Return (X, Y) of the center of cell containing provided text 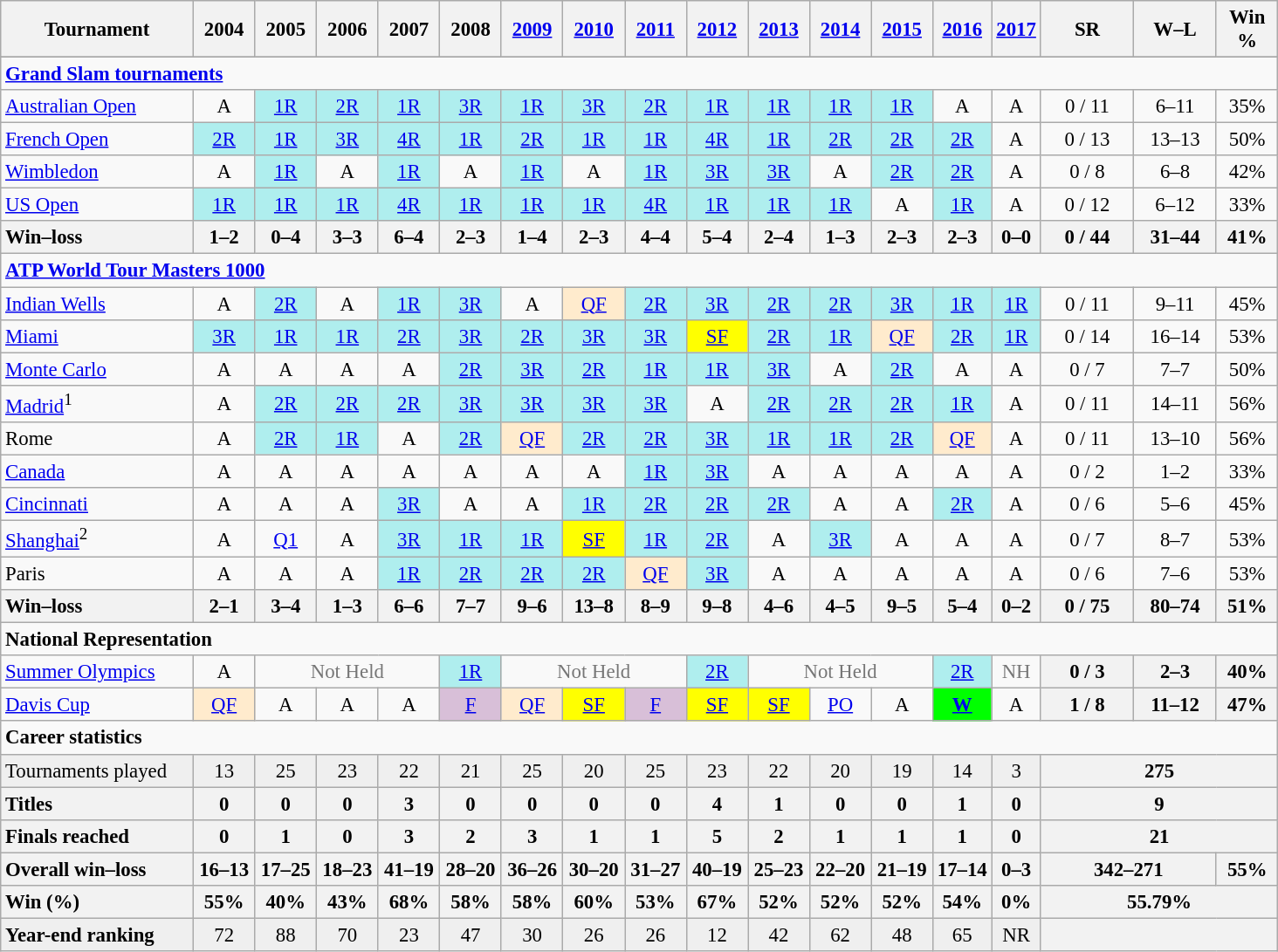
65 (962, 935)
Win (%) (98, 902)
0–4 (286, 238)
30–20 (594, 869)
6–4 (409, 238)
42 (779, 935)
68% (409, 902)
35% (1247, 106)
62 (840, 935)
Overall win–loss (98, 869)
Wimbledon (98, 172)
31–27 (656, 869)
70 (347, 935)
2005 (286, 30)
18–23 (347, 869)
13–8 (594, 606)
6–8 (1175, 172)
NH (1016, 672)
31–44 (1175, 238)
19 (903, 771)
ATP World Tour Masters 1000 (639, 271)
2015 (903, 30)
0 / 8 (1088, 172)
Cincinnati (98, 504)
41–19 (409, 869)
0 / 14 (1088, 336)
13 (223, 771)
1 / 8 (1088, 705)
88 (286, 935)
4–4 (656, 238)
67% (718, 902)
0 / 13 (1088, 140)
Tournaments played (98, 771)
4–6 (779, 606)
9 (1159, 804)
French Open (98, 140)
22–20 (840, 869)
60% (594, 902)
6–12 (1175, 205)
8–9 (656, 606)
Q1 (286, 538)
342–271 (1128, 869)
25–23 (779, 869)
14–11 (1175, 403)
2008 (471, 30)
2010 (594, 30)
Indian Wells (98, 304)
21–19 (903, 869)
Rome (98, 439)
2017 (1016, 30)
9–8 (718, 606)
2013 (779, 30)
0 / 44 (1088, 238)
Australian Open (98, 106)
Year-end ranking (98, 935)
47 (471, 935)
5 (718, 836)
36–26 (532, 869)
9–11 (1175, 304)
0 / 2 (1088, 471)
NR (1016, 935)
0% (1016, 902)
0 / 75 (1088, 606)
13–10 (1175, 439)
8–7 (1175, 538)
0 / 12 (1088, 205)
17–25 (286, 869)
2016 (962, 30)
W–L (1175, 30)
14 (962, 771)
Win % (1247, 30)
12 (718, 935)
SR (1088, 30)
Grand Slam tournaments (639, 74)
Miami (98, 336)
6–11 (1175, 106)
Monte Carlo (98, 369)
Career statistics (639, 738)
US Open (98, 205)
72 (223, 935)
Davis Cup (98, 705)
16–13 (223, 869)
2011 (656, 30)
Shanghai2 (98, 538)
W (962, 705)
3–3 (347, 238)
2004 (223, 30)
Canada (98, 471)
2007 (409, 30)
11–12 (1175, 705)
3–4 (286, 606)
Tournament (98, 30)
42% (1247, 172)
PO (840, 705)
40–19 (718, 869)
51% (1247, 606)
0–2 (1016, 606)
4 (718, 804)
80–74 (1175, 606)
6–6 (409, 606)
2012 (718, 30)
0–0 (1016, 238)
2014 (840, 30)
13–13 (1175, 140)
Paris (98, 574)
2006 (347, 30)
7–6 (1175, 574)
5–6 (1175, 504)
0–3 (1016, 869)
Summer Olympics (98, 672)
2009 (532, 30)
43% (347, 902)
48 (903, 935)
Madrid1 (98, 403)
28–20 (471, 869)
4–5 (840, 606)
2–1 (223, 606)
41% (1247, 238)
9–5 (903, 606)
54% (962, 902)
National Representation (639, 640)
16–14 (1175, 336)
17–14 (962, 869)
1–4 (532, 238)
47% (1247, 705)
275 (1159, 771)
9–6 (532, 606)
0 / 3 (1088, 672)
Finals reached (98, 836)
2–4 (779, 238)
Titles (98, 804)
55.79% (1159, 902)
30 (532, 935)
